For the text-containing cell, return its midpoint in (X, Y) coordinate format. 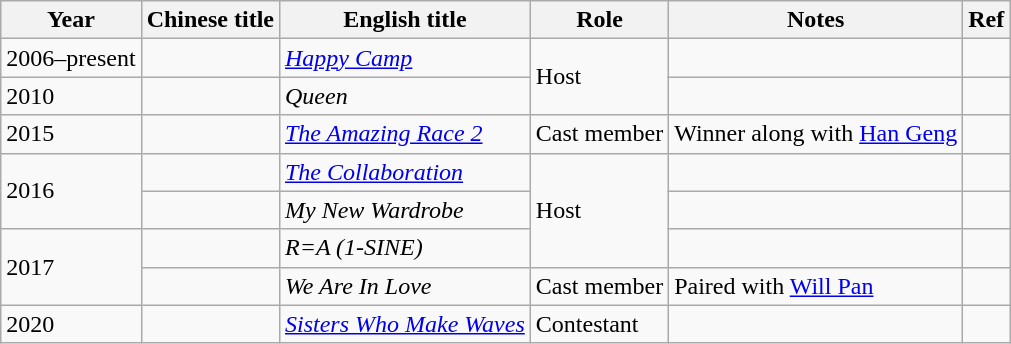
Role (599, 20)
2017 (71, 267)
2015 (71, 134)
The Collaboration (404, 172)
Year (71, 20)
Sisters Who Make Waves (404, 324)
We Are In Love (404, 286)
Happy Camp (404, 58)
Chinese title (210, 20)
Paired with Will Pan (816, 286)
2016 (71, 191)
Winner along with Han Geng (816, 134)
2006–present (71, 58)
Notes (816, 20)
My New Wardrobe (404, 210)
English title (404, 20)
The Amazing Race 2 (404, 134)
Ref (986, 20)
Queen (404, 96)
2020 (71, 324)
2010 (71, 96)
R=A (1-SINE) (404, 248)
Contestant (599, 324)
